Output the (x, y) coordinate of the center of the cell containing the given text.  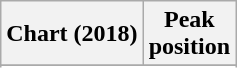
Peakposition (189, 34)
Chart (2018) (72, 34)
